From the cell containing the given text, extract its center point as [x, y] coordinate. 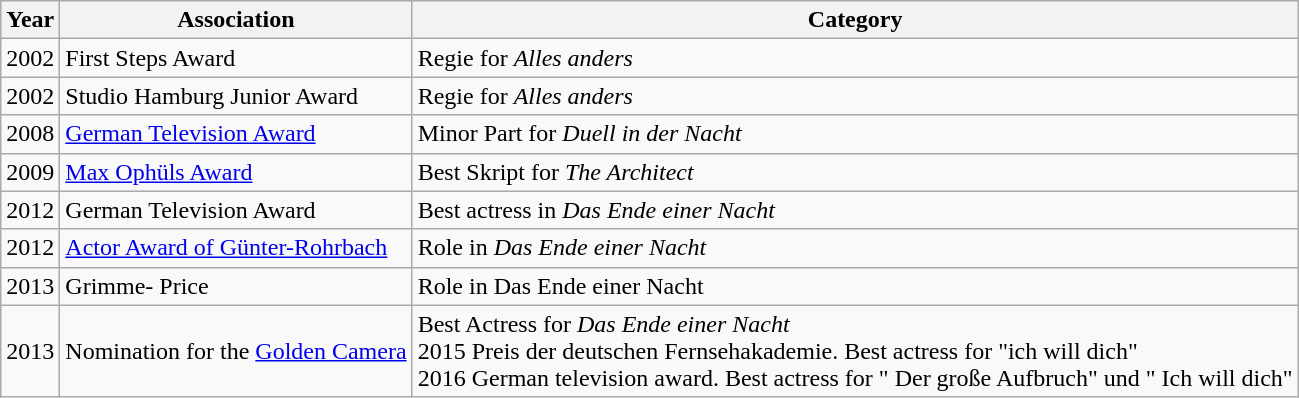
Category [855, 20]
Minor Part for Duell in der Nacht [855, 134]
Actor Award of Günter-Rohrbach [236, 248]
Max Ophüls Award [236, 172]
Association [236, 20]
2009 [30, 172]
Best actress in Das Ende einer Nacht [855, 210]
First Steps Award [236, 58]
Grimme- Price [236, 286]
Year [30, 20]
Studio Hamburg Junior Award [236, 96]
2008 [30, 134]
Best Skript for The Architect [855, 172]
Nomination for the Golden Camera [236, 351]
